Identify which cell holds the provided text, then report its [X, Y] central coordinate. 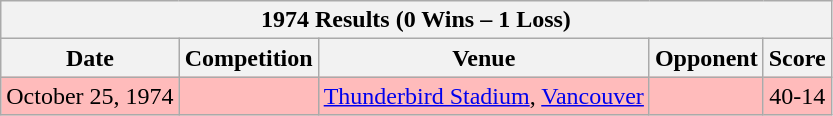
Thunderbird Stadium, Vancouver [484, 96]
October 25, 1974 [90, 96]
Venue [484, 58]
1974 Results (0 Wins – 1 Loss) [416, 20]
40-14 [797, 96]
Competition [248, 58]
Date [90, 58]
Score [797, 58]
Opponent [706, 58]
